Return the [x, y] coordinate for the center point of the cell that contains the specified text.  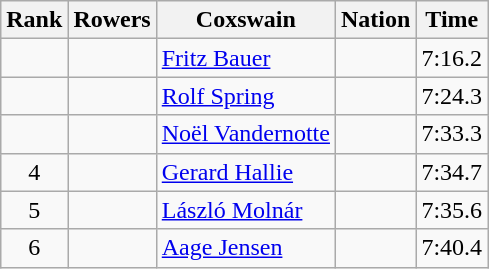
6 [34, 248]
László Molnár [246, 210]
4 [34, 172]
7:34.7 [452, 172]
Aage Jensen [246, 248]
7:24.3 [452, 96]
Coxswain [246, 20]
Rowers [112, 20]
Rank [34, 20]
7:33.3 [452, 134]
Noël Vandernotte [246, 134]
Time [452, 20]
7:16.2 [452, 58]
Nation [375, 20]
7:40.4 [452, 248]
Fritz Bauer [246, 58]
Gerard Hallie [246, 172]
Rolf Spring [246, 96]
5 [34, 210]
7:35.6 [452, 210]
